For the text-containing cell, return its midpoint in (x, y) coordinate format. 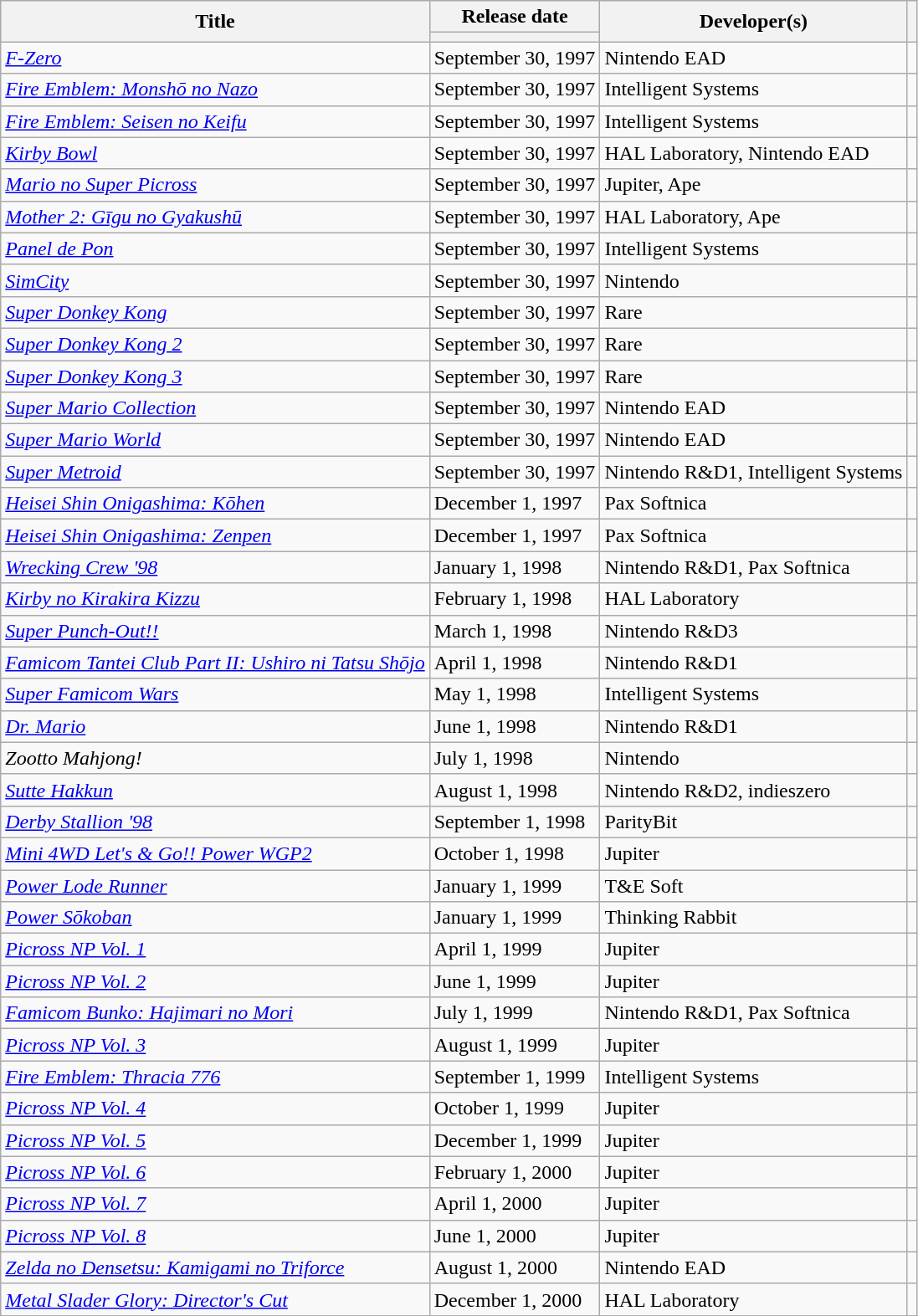
Famicom Bunko: Hajimari no Mori (215, 1013)
Picross NP Vol. 5 (215, 1140)
Mother 2: Gīgu no Gyakushū (215, 217)
February 1, 1998 (515, 599)
Mario no Super Picross (215, 185)
Metal Slader Glory: Director's Cut (215, 1299)
Super Metroid (215, 472)
Zootto Mahjong! (215, 758)
December 1, 1999 (515, 1140)
T&E Soft (753, 886)
October 1, 1998 (515, 853)
Fire Emblem: Thracia 776 (215, 1077)
Picross NP Vol. 6 (215, 1172)
Release date (515, 17)
December 1, 2000 (515, 1299)
Jupiter, Ape (753, 185)
January 1, 1998 (515, 567)
Picross NP Vol. 2 (215, 981)
July 1, 1999 (515, 1013)
Wrecking Crew '98 (215, 567)
Power Sōkoban (215, 918)
August 1, 2000 (515, 1267)
Super Donkey Kong (215, 312)
Developer(s) (753, 22)
HAL Laboratory, Nintendo EAD (753, 153)
Nintendo R&D1, Intelligent Systems (753, 472)
Panel de Pon (215, 248)
October 1, 1999 (515, 1109)
September 1, 1999 (515, 1077)
Sutte Hakkun (215, 790)
F-Zero (215, 58)
Dr. Mario (215, 726)
Picross NP Vol. 4 (215, 1109)
Kirby Bowl (215, 153)
April 1, 2000 (515, 1204)
SimCity (215, 280)
Picross NP Vol. 7 (215, 1204)
Famicom Tantei Club Part II: Ushiro ni Tatsu Shōjo (215, 663)
August 1, 1998 (515, 790)
Heisei Shin Onigashima: Zenpen (215, 535)
Super Donkey Kong 3 (215, 376)
Kirby no Kirakira Kizzu (215, 599)
February 1, 2000 (515, 1172)
June 1, 1999 (515, 981)
Power Lode Runner (215, 886)
Thinking Rabbit (753, 918)
August 1, 1999 (515, 1045)
April 1, 1999 (515, 950)
May 1, 1998 (515, 694)
Picross NP Vol. 1 (215, 950)
Title (215, 22)
HAL Laboratory, Ape (753, 217)
July 1, 1998 (515, 758)
Nintendo R&D2, indieszero (753, 790)
Heisei Shin Onigashima: Kōhen (215, 504)
Zelda no Densetsu: Kamigami no Triforce (215, 1267)
Fire Emblem: Monshō no Nazo (215, 90)
June 1, 2000 (515, 1236)
Super Famicom Wars (215, 694)
Derby Stallion '98 (215, 822)
Super Mario Collection (215, 408)
Picross NP Vol. 8 (215, 1236)
April 1, 1998 (515, 663)
ParityBit (753, 822)
Mini 4WD Let's & Go!! Power WGP2 (215, 853)
Nintendo R&D3 (753, 631)
March 1, 1998 (515, 631)
June 1, 1998 (515, 726)
Super Mario World (215, 440)
Picross NP Vol. 3 (215, 1045)
Super Donkey Kong 2 (215, 344)
Super Punch-Out!! (215, 631)
Fire Emblem: Seisen no Keifu (215, 121)
September 1, 1998 (515, 822)
